From the cell containing the given text, extract its center point as [x, y] coordinate. 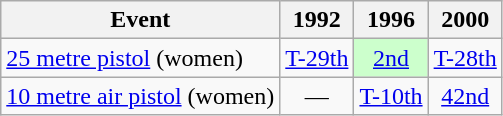
Event [140, 20]
10 metre air pistol (women) [140, 96]
1992 [317, 20]
42nd [465, 96]
T-28th [465, 58]
1996 [391, 20]
T-29th [317, 58]
25 metre pistol (women) [140, 58]
T-10th [391, 96]
— [317, 96]
2000 [465, 20]
2nd [391, 58]
